Return [X, Y] of the center of cell containing provided text 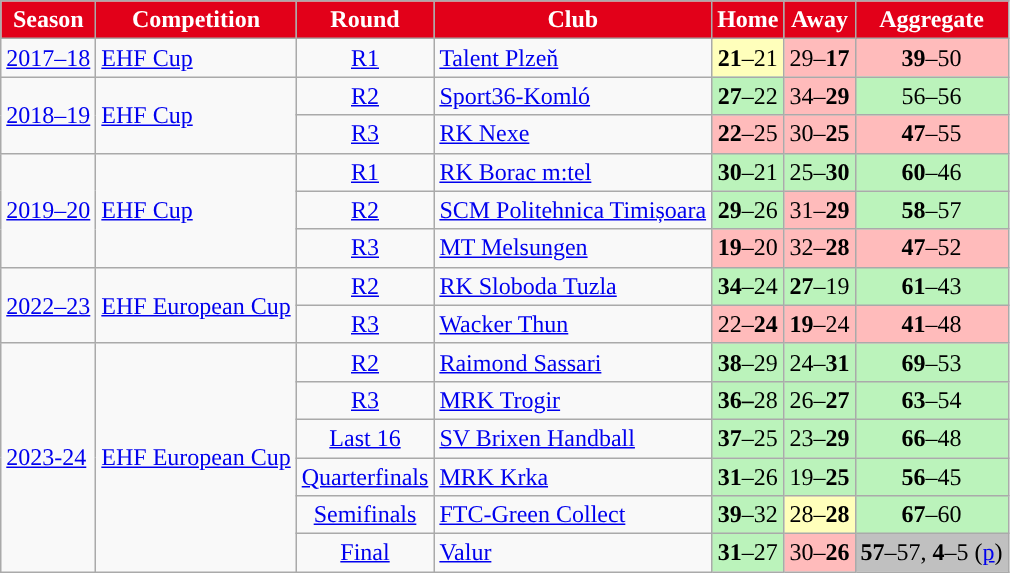
47–52 [932, 248]
RK Nexe [573, 134]
36–28 [748, 400]
Sport36-Komló [573, 96]
38–29 [748, 362]
29–26 [748, 210]
56–56 [932, 96]
2023-24 [48, 457]
19–24 [820, 324]
58–57 [932, 210]
Competition [196, 20]
Raimond Sassari [573, 362]
2018–19 [48, 115]
Club [573, 20]
Round [365, 20]
27–22 [748, 96]
2022–23 [48, 305]
31–27 [748, 553]
Semifinals [365, 515]
Valur [573, 553]
30–21 [748, 172]
Final [365, 553]
39–32 [748, 515]
34–24 [748, 286]
56–45 [932, 477]
29–17 [820, 58]
Aggregate [932, 20]
MT Melsungen [573, 248]
37–25 [748, 438]
SV Brixen Handball [573, 438]
22–25 [748, 134]
Home [748, 20]
23–29 [820, 438]
2019–20 [48, 210]
22–24 [748, 324]
MRK Trogir [573, 400]
Quarterfinals [365, 477]
30–26 [820, 553]
39–50 [932, 58]
31–26 [748, 477]
60–46 [932, 172]
47–55 [932, 134]
MRK Krka [573, 477]
Talent Plzeň [573, 58]
30–25 [820, 134]
Season [48, 20]
26–27 [820, 400]
19–25 [820, 477]
2017–18 [48, 58]
27–19 [820, 286]
19–20 [748, 248]
FTC-Green Collect [573, 515]
57–57, 4–5 (p) [932, 553]
Away [820, 20]
Wacker Thun [573, 324]
63–54 [932, 400]
21–21 [748, 58]
24–31 [820, 362]
41–48 [932, 324]
25–30 [820, 172]
66–48 [932, 438]
Last 16 [365, 438]
RK Borac m:tel [573, 172]
28–28 [820, 515]
67–60 [932, 515]
61–43 [932, 286]
69–53 [932, 362]
31–29 [820, 210]
34–29 [820, 96]
SCM Politehnica Timișoara [573, 210]
32–28 [820, 248]
RK Sloboda Tuzla [573, 286]
